Determine the (x, y) coordinate at the center of the cell enclosing the given text.  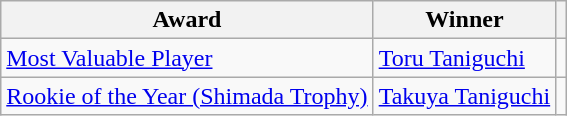
Toru Taniguchi (464, 58)
Rookie of the Year (Shimada Trophy) (187, 96)
Winner (464, 20)
Takuya Taniguchi (464, 96)
Award (187, 20)
Most Valuable Player (187, 58)
